Pinpoint the cell where the given text exists, returning its (X, Y) midpoint coordinate. 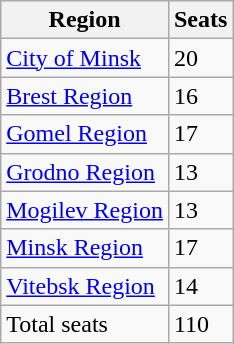
110 (200, 324)
Brest Region (85, 96)
Region (85, 20)
Grodno Region (85, 172)
16 (200, 96)
City of Minsk (85, 58)
Seats (200, 20)
Vitebsk Region (85, 286)
Total seats (85, 324)
20 (200, 58)
Gomel Region (85, 134)
14 (200, 286)
Minsk Region (85, 248)
Mogilev Region (85, 210)
